Determine the [x, y] coordinate at the center of the cell enclosing the given text.  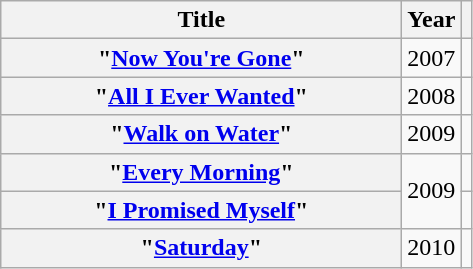
"Walk on Water" [202, 134]
2007 [432, 58]
2010 [432, 248]
"Every Morning" [202, 172]
"Now You're Gone" [202, 58]
"I Promised Myself" [202, 210]
"All I Ever Wanted" [202, 96]
"Saturday" [202, 248]
2008 [432, 96]
Title [202, 20]
Year [432, 20]
